Output the [X, Y] coordinate of the center of the cell containing the given text.  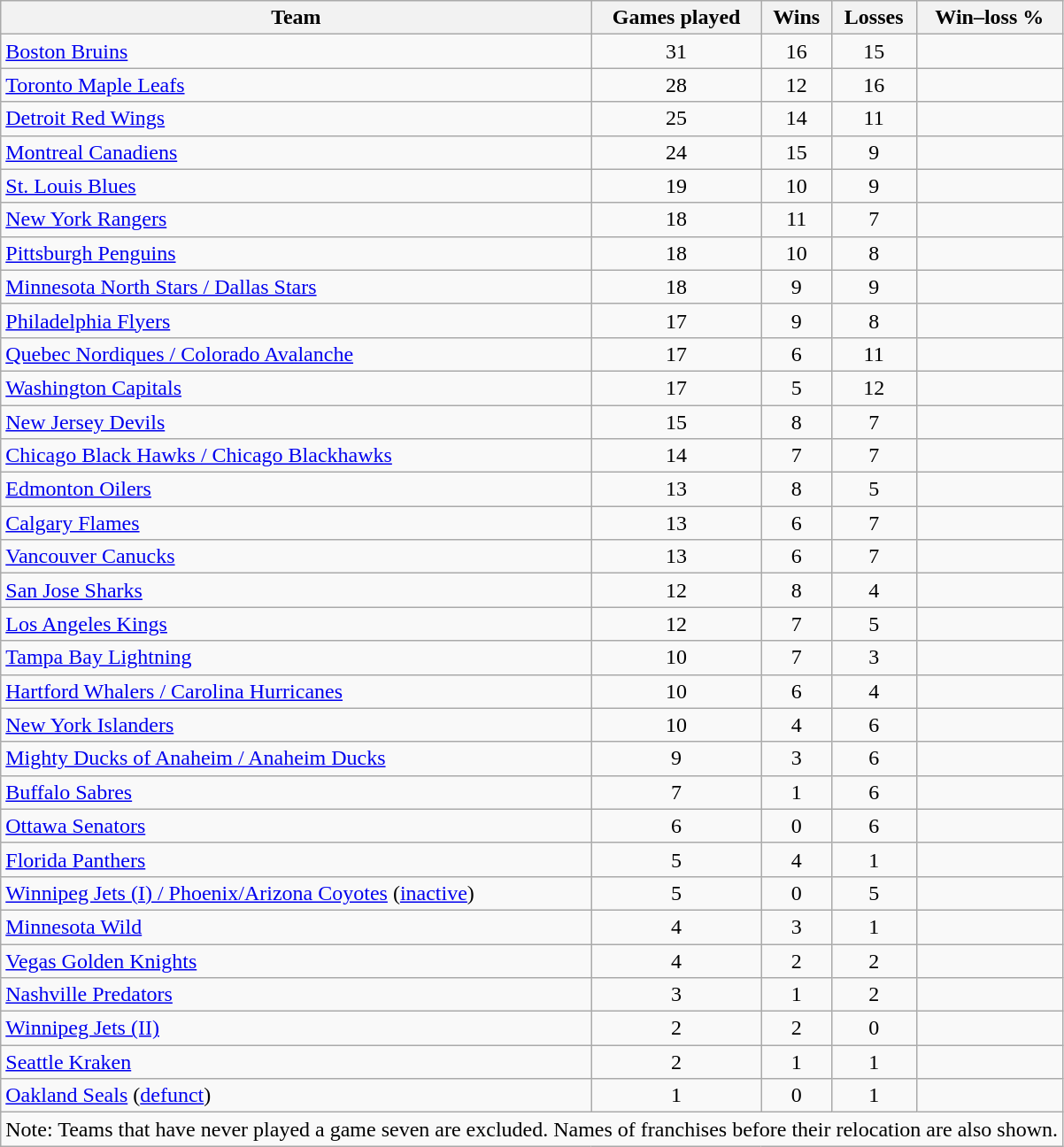
Ottawa Senators [296, 826]
Washington Capitals [296, 388]
25 [676, 119]
Calgary Flames [296, 523]
Boston Bruins [296, 51]
19 [676, 186]
Nashville Predators [296, 995]
Edmonton Oilers [296, 489]
Team [296, 18]
Philadelphia Flyers [296, 320]
Quebec Nordiques / Colorado Avalanche [296, 354]
Winnipeg Jets (I) / Phoenix/Arizona Coyotes (inactive) [296, 893]
Chicago Black Hawks / Chicago Blackhawks [296, 456]
31 [676, 51]
Mighty Ducks of Anaheim / Anaheim Ducks [296, 758]
Toronto Maple Leafs [296, 85]
San Jose Sharks [296, 590]
New Jersey Devils [296, 422]
Buffalo Sabres [296, 792]
Win–loss % [990, 18]
New York Islanders [296, 725]
Losses [874, 18]
Pittsburgh Penguins [296, 253]
New York Rangers [296, 219]
Minnesota Wild [296, 927]
24 [676, 152]
Detroit Red Wings [296, 119]
Wins [797, 18]
Games played [676, 18]
Tampa Bay Lightning [296, 658]
Vancouver Canucks [296, 557]
St. Louis Blues [296, 186]
Vegas Golden Knights [296, 960]
Winnipeg Jets (II) [296, 1028]
28 [676, 85]
Note: Teams that have never played a game seven are excluded. Names of franchises before their relocation are also shown. [532, 1129]
Florida Panthers [296, 859]
Montreal Canadiens [296, 152]
Los Angeles Kings [296, 624]
Hartford Whalers / Carolina Hurricanes [296, 691]
Minnesota North Stars / Dallas Stars [296, 287]
Oakland Seals (defunct) [296, 1096]
Seattle Kraken [296, 1062]
